Return the [X, Y] coordinate for the center point of the cell that contains the specified text.  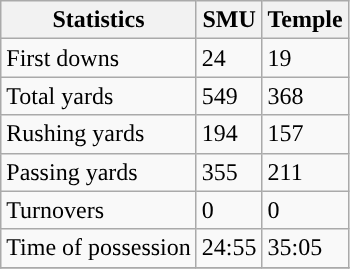
Time of possession [99, 248]
194 [229, 134]
Statistics [99, 20]
24 [229, 58]
SMU [229, 20]
24:55 [229, 248]
Turnovers [99, 210]
157 [305, 134]
368 [305, 96]
Temple [305, 20]
211 [305, 172]
First downs [99, 58]
Passing yards [99, 172]
35:05 [305, 248]
355 [229, 172]
Rushing yards [99, 134]
19 [305, 58]
549 [229, 96]
Total yards [99, 96]
